Provide the (x, y) coordinate of the cell's center where the given text is located.  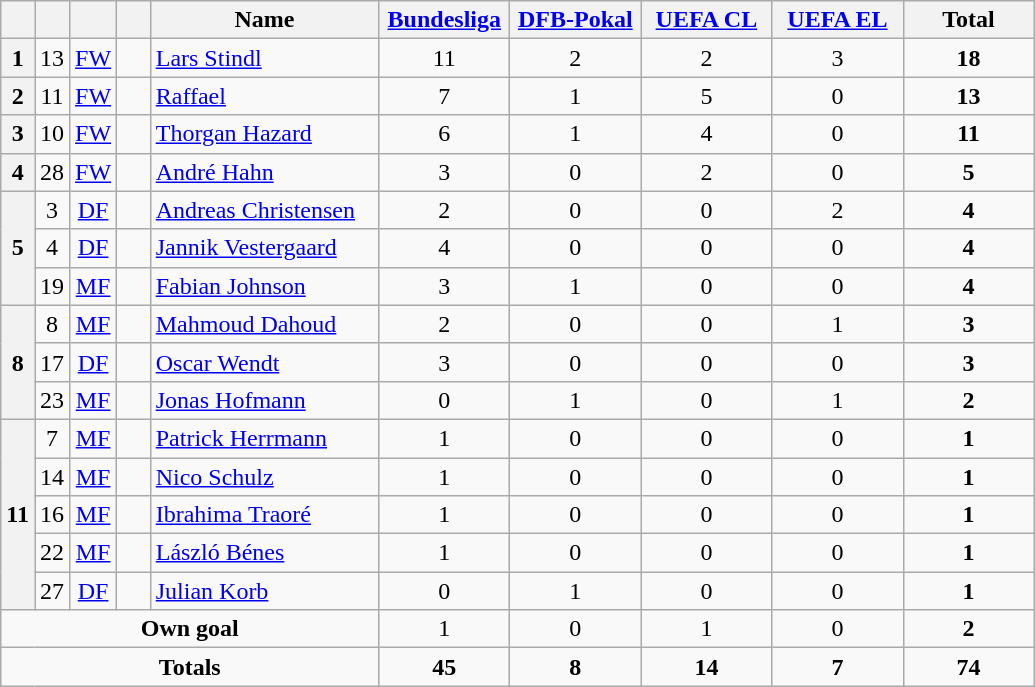
Lars Stindl (264, 58)
Bundesliga (444, 20)
Andreas Christensen (264, 210)
10 (52, 134)
Fabian Johnson (264, 286)
6 (444, 134)
Total (968, 20)
UEFA EL (838, 20)
Oscar Wendt (264, 362)
23 (52, 400)
19 (52, 286)
László Bénes (264, 553)
Thorgan Hazard (264, 134)
Jannik Vestergaard (264, 248)
27 (52, 591)
André Hahn (264, 172)
Own goal (190, 629)
16 (52, 515)
74 (968, 667)
Totals (190, 667)
Jonas Hofmann (264, 400)
Nico Schulz (264, 477)
DFB-Pokal (576, 20)
UEFA CL (706, 20)
Raffael (264, 96)
Julian Korb (264, 591)
Patrick Herrmann (264, 438)
28 (52, 172)
45 (444, 667)
18 (968, 58)
17 (52, 362)
Name (264, 20)
Ibrahima Traoré (264, 515)
22 (52, 553)
Mahmoud Dahoud (264, 324)
